Locate the cell with the specified text and output its (X, Y) center coordinate. 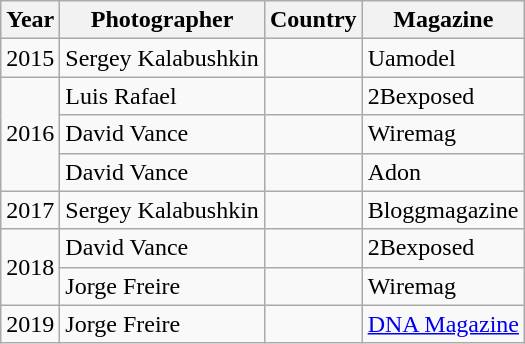
2015 (30, 58)
2016 (30, 134)
Country (313, 20)
Uamodel (443, 58)
2018 (30, 267)
Adon (443, 172)
Luis Rafael (162, 96)
Year (30, 20)
2017 (30, 210)
2019 (30, 324)
DNA Magazine (443, 324)
Bloggmagazine (443, 210)
Photographer (162, 20)
Magazine (443, 20)
